Search for the cell housing the specified text and yield its [X, Y] center coordinate. 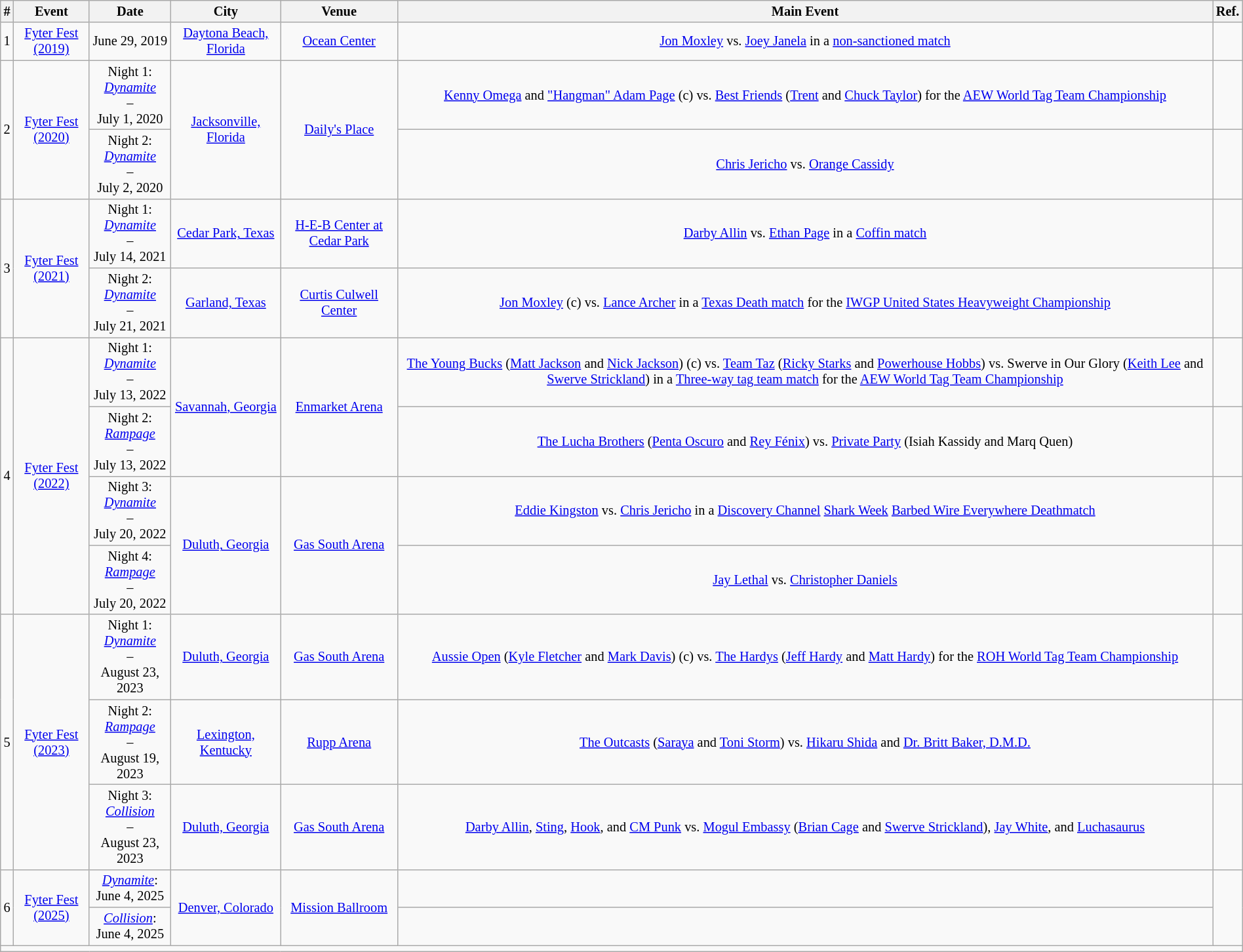
Daily's Place [339, 130]
Lexington, Kentucky [226, 742]
Main Event [805, 11]
Kenny Omega and "Hangman" Adam Page (c) vs. Best Friends (Trent and Chuck Taylor) for the AEW World Tag Team Championship [805, 95]
Jacksonville, Florida [226, 130]
Fyter Fest (2022) [52, 476]
Fyter Fest (2021) [52, 268]
2 [7, 130]
5 [7, 742]
Night 1:Dynamite–July 1, 2020 [130, 95]
June 29, 2019 [130, 41]
City [226, 11]
Jon Moxley (c) vs. Lance Archer in a Texas Death match for the IWGP United States Heavyweight Championship [805, 303]
Venue [339, 11]
Mission Ballroom [339, 907]
Night 4:Rampage–July 20, 2022 [130, 580]
Collision:June 4, 2025 [130, 926]
Rupp Arena [339, 742]
Night 3:Dynamite–July 20, 2022 [130, 511]
Cedar Park, Texas [226, 233]
Savannah, Georgia [226, 407]
1 [7, 41]
Night 1:Dynamite–August 23, 2023 [130, 657]
Ref. [1227, 11]
Night 2:Rampage–August 19, 2023 [130, 742]
Jon Moxley vs. Joey Janela in a non-sanctioned match [805, 41]
Fyter Fest (2020) [52, 130]
Night 2:Dynamite–July 2, 2020 [130, 164]
H-E-B Center at Cedar Park [339, 233]
3 [7, 268]
Night 1:Dynamite–July 14, 2021 [130, 233]
Date [130, 11]
Darby Allin, Sting, Hook, and CM Punk vs. Mogul Embassy (Brian Cage and Swerve Strickland), Jay White, and Luchasaurus [805, 827]
Daytona Beach, Florida [226, 41]
Enmarket Arena [339, 407]
Eddie Kingston vs. Chris Jericho in a Discovery Channel Shark Week Barbed Wire Everywhere Deathmatch [805, 511]
Dynamite:June 4, 2025 [130, 888]
Ocean Center [339, 41]
Night 3:Collision–August 23, 2023 [130, 827]
6 [7, 907]
4 [7, 476]
Night 1:Dynamite–July 13, 2022 [130, 372]
The Outcasts (Saraya and Toni Storm) vs. Hikaru Shida and Dr. Britt Baker, D.M.D. [805, 742]
Denver, Colorado [226, 907]
Darby Allin vs. Ethan Page in a Coffin match [805, 233]
Fyter Fest (2023) [52, 742]
# [7, 11]
Chris Jericho vs. Orange Cassidy [805, 164]
Night 2:Dynamite–July 21, 2021 [130, 303]
Garland, Texas [226, 303]
Fyter Fest (2025) [52, 907]
Night 2:Rampage–July 13, 2022 [130, 441]
The Lucha Brothers (Penta Oscuro and Rey Fénix) vs. Private Party (Isiah Kassidy and Marq Quen) [805, 441]
Aussie Open (Kyle Fletcher and Mark Davis) (c) vs. The Hardys (Jeff Hardy and Matt Hardy) for the ROH World Tag Team Championship [805, 657]
Jay Lethal vs. Christopher Daniels [805, 580]
Event [52, 11]
Curtis Culwell Center [339, 303]
Fyter Fest (2019) [52, 41]
